For the text-containing cell, return its midpoint in (X, Y) coordinate format. 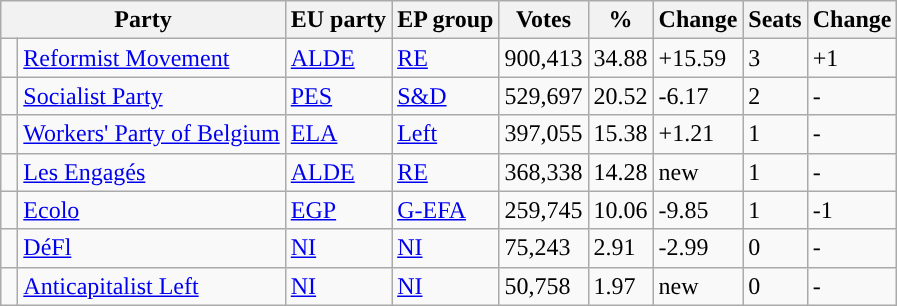
Ecolo (152, 210)
Socialist Party (152, 96)
PES (338, 96)
Left (446, 134)
368,338 (544, 172)
% (620, 20)
Seats (775, 20)
Anticapitalist Left (152, 286)
14.28 (620, 172)
Reformist Movement (152, 58)
2 (775, 96)
S&D (446, 96)
Votes (544, 20)
529,697 (544, 96)
G-EFA (446, 210)
DéFl (152, 248)
ELA (338, 134)
EU party (338, 20)
15.38 (620, 134)
50,758 (544, 286)
259,745 (544, 210)
EGP (338, 210)
Les Engagés (152, 172)
+15.59 (698, 58)
+1 (852, 58)
2.91 (620, 248)
75,243 (544, 248)
-9.85 (698, 210)
397,055 (544, 134)
+1.21 (698, 134)
-2.99 (698, 248)
900,413 (544, 58)
-6.17 (698, 96)
-1 (852, 210)
20.52 (620, 96)
34.88 (620, 58)
10.06 (620, 210)
Party (143, 20)
EP group (446, 20)
3 (775, 58)
Workers' Party of Belgium (152, 134)
1.97 (620, 286)
